Capture the cell that displays the provided text and extract its [x, y] central coordinate. 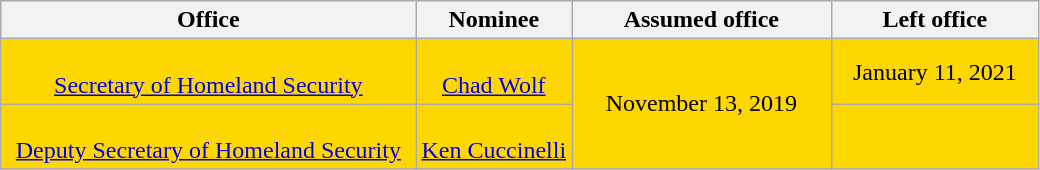
Assumed office [702, 20]
January 11, 2021 [935, 72]
Office [208, 20]
Deputy Secretary of Homeland Security [208, 136]
Nominee [494, 20]
Chad Wolf [494, 72]
Secretary of Homeland Security [208, 72]
November 13, 2019 [702, 104]
Ken Cuccinelli [494, 136]
Left office [935, 20]
